Identify which cell holds the provided text, then report its (x, y) central coordinate. 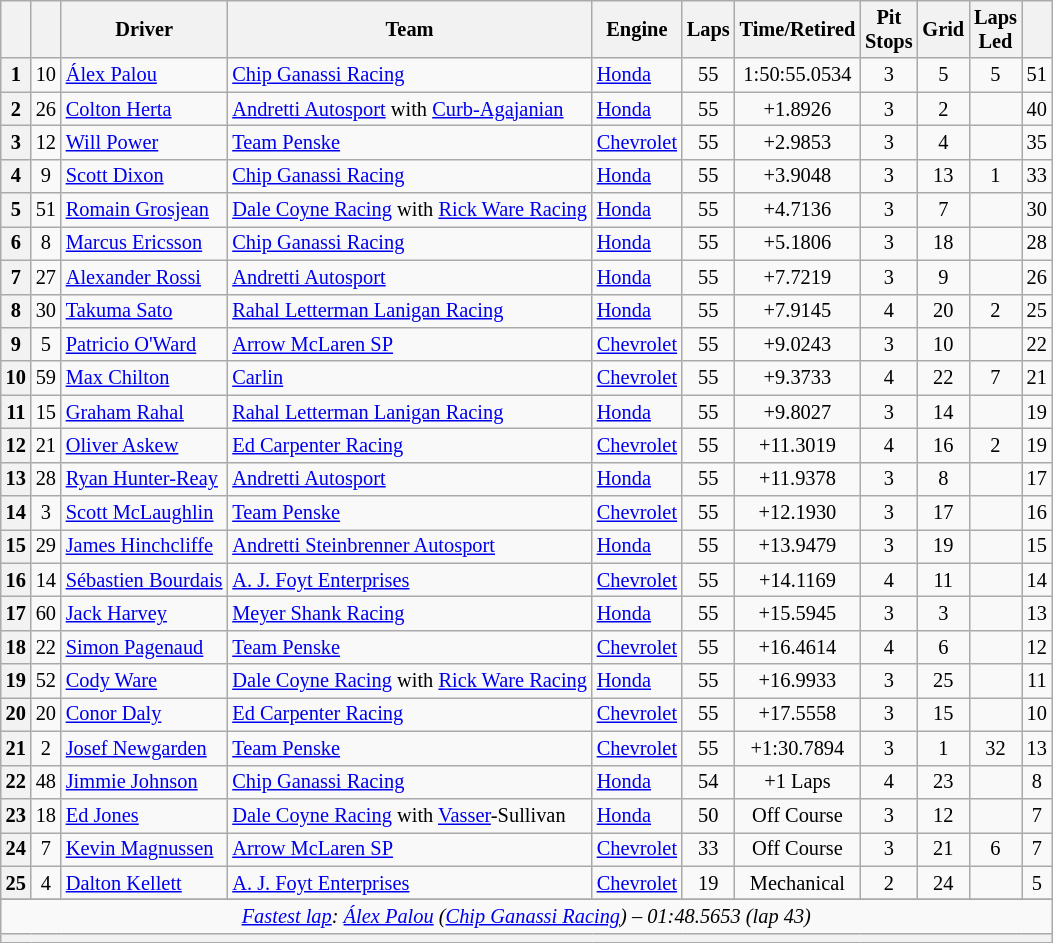
Alexander Rossi (144, 277)
Takuma Sato (144, 311)
Josef Newgarden (144, 748)
Dalton Kellett (144, 883)
+16.9933 (798, 681)
Scott McLaughlin (144, 513)
27 (46, 277)
Dale Coyne Racing with Vasser-Sullivan (409, 815)
52 (46, 681)
Ed Jones (144, 815)
+3.9048 (798, 176)
+7.7219 (798, 277)
Driver (144, 29)
+4.7136 (798, 210)
+1.8926 (798, 109)
Fastest lap: Álex Palou (Chip Ganassi Racing) – 01:48.5653 (lap 43) (526, 916)
50 (708, 815)
Conor Daly (144, 714)
+5.1806 (798, 243)
+9.8027 (798, 412)
+1:30.7894 (798, 748)
Grid (943, 29)
+7.9145 (798, 311)
Marcus Ericsson (144, 243)
Oliver Askew (144, 445)
+2.9853 (798, 142)
PitStops (888, 29)
Kevin Magnussen (144, 849)
Meyer Shank Racing (409, 613)
James Hinchcliffe (144, 546)
54 (708, 782)
Will Power (144, 142)
Max Chilton (144, 378)
40 (1037, 109)
Laps (708, 29)
Cody Ware (144, 681)
Álex Palou (144, 75)
Patricio O'Ward (144, 344)
LapsLed (996, 29)
Ryan Hunter-Reay (144, 479)
+11.9378 (798, 479)
+13.9479 (798, 546)
Jack Harvey (144, 613)
Colton Herta (144, 109)
1:50:55.0534 (798, 75)
Andretti Steinbrenner Autosport (409, 546)
Sébastien Bourdais (144, 580)
29 (46, 546)
48 (46, 782)
Mechanical (798, 883)
32 (996, 748)
+11.3019 (798, 445)
+9.3733 (798, 378)
+1 Laps (798, 782)
Graham Rahal (144, 412)
+12.1930 (798, 513)
+9.0243 (798, 344)
Time/Retired (798, 29)
+15.5945 (798, 613)
Team (409, 29)
60 (46, 613)
Simon Pagenaud (144, 647)
35 (1037, 142)
59 (46, 378)
+14.1169 (798, 580)
Scott Dixon (144, 176)
+17.5558 (798, 714)
Carlin (409, 378)
+16.4614 (798, 647)
Romain Grosjean (144, 210)
Andretti Autosport with Curb-Agajanian (409, 109)
Engine (637, 29)
Jimmie Johnson (144, 782)
